Return the (x, y) coordinate for the center point of the cell that contains the specified text.  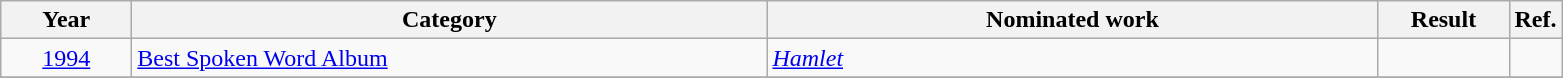
Result (1444, 20)
1994 (66, 58)
Category (450, 20)
Ref. (1536, 20)
Best Spoken Word Album (450, 58)
Hamlet (1072, 58)
Nominated work (1072, 20)
Year (66, 20)
